Output the [X, Y] coordinate of the center of the cell containing the given text.  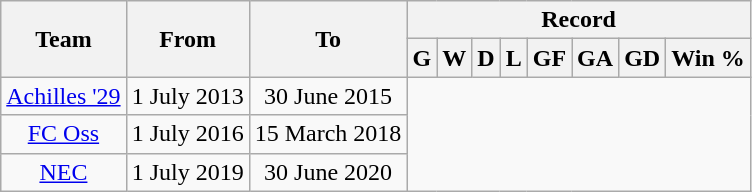
Achilles '29 [64, 96]
1 July 2016 [188, 134]
W [454, 58]
GA [596, 58]
15 March 2018 [328, 134]
From [188, 39]
1 July 2019 [188, 172]
GD [642, 58]
GF [549, 58]
FC Oss [64, 134]
NEC [64, 172]
To [328, 39]
30 June 2020 [328, 172]
Record [578, 20]
Team [64, 39]
Win % [708, 58]
L [514, 58]
D [486, 58]
1 July 2013 [188, 96]
G [422, 58]
30 June 2015 [328, 96]
